Provide the [x, y] coordinate of the cell's center where the given text is located.  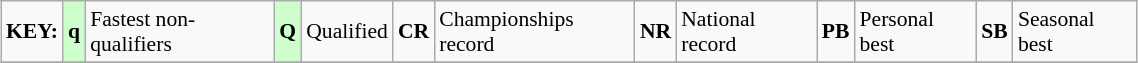
SB [994, 32]
Championships record [534, 32]
NR [656, 32]
Qualified [347, 32]
Personal best [916, 32]
National record [746, 32]
q [74, 32]
Seasonal best [1075, 32]
PB [836, 32]
Q [288, 32]
Fastest non-qualifiers [180, 32]
CR [414, 32]
KEY: [32, 32]
